Extract the (X, Y) coordinate from the center of the cell holding the provided text.  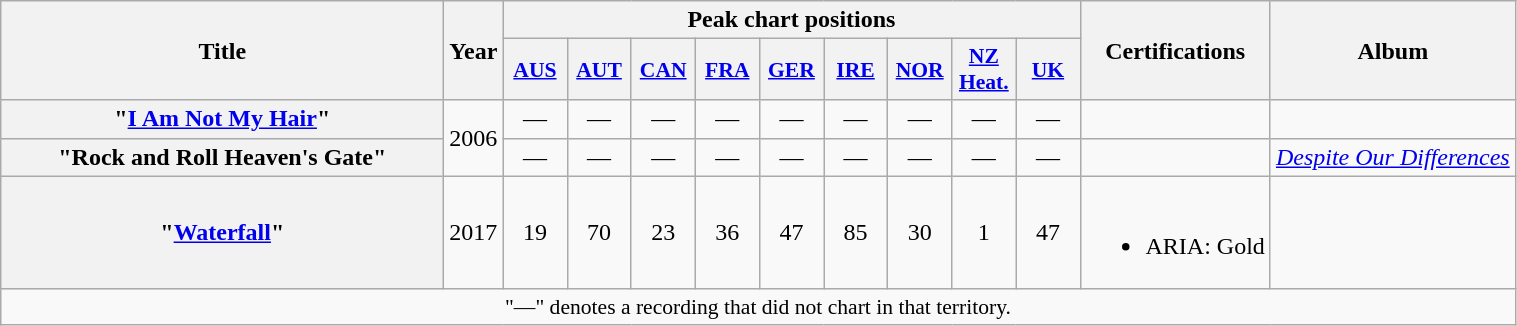
NOR (920, 70)
"I Am Not My Hair" (222, 119)
36 (727, 232)
2006 (474, 138)
30 (920, 232)
Year (474, 50)
NZ Heat. (984, 70)
UK (1048, 70)
CAN (663, 70)
"Waterfall" (222, 232)
Peak chart positions (792, 20)
IRE (856, 70)
Certifications (1175, 50)
"Rock and Roll Heaven's Gate" (222, 157)
AUS (535, 70)
GER (791, 70)
ARIA: Gold (1175, 232)
FRA (727, 70)
70 (599, 232)
85 (856, 232)
"—" denotes a recording that did not chart in that territory. (758, 307)
Title (222, 50)
Despite Our Differences (1392, 157)
Album (1392, 50)
19 (535, 232)
2017 (474, 232)
1 (984, 232)
23 (663, 232)
AUT (599, 70)
